Search for the cell housing the specified text and yield its [x, y] center coordinate. 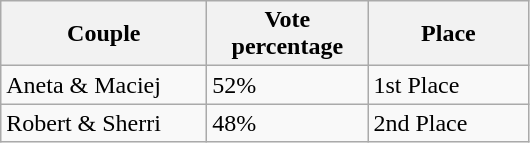
Couple [104, 34]
52% [288, 85]
Robert & Sherri [104, 123]
Place [448, 34]
Vote percentage [288, 34]
1st Place [448, 85]
2nd Place [448, 123]
48% [288, 123]
Aneta & Maciej [104, 85]
